Return the [x, y] coordinate for the center point of the cell that contains the specified text.  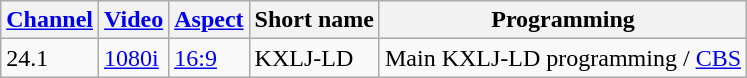
Short name [314, 20]
Aspect [209, 20]
Main KXLJ-LD programming / CBS [562, 58]
16:9 [209, 58]
KXLJ-LD [314, 58]
Programming [562, 20]
Channel [50, 20]
Video [134, 20]
24.1 [50, 58]
1080i [134, 58]
